Identify which cell holds the provided text, then report its (X, Y) central coordinate. 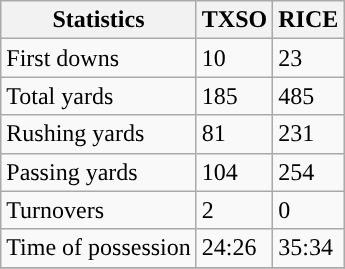
Time of possession (99, 248)
185 (234, 96)
10 (234, 58)
35:34 (308, 248)
81 (234, 134)
Total yards (99, 96)
Rushing yards (99, 134)
2 (234, 210)
0 (308, 210)
104 (234, 172)
231 (308, 134)
Turnovers (99, 210)
485 (308, 96)
First downs (99, 58)
TXSO (234, 20)
254 (308, 172)
Passing yards (99, 172)
24:26 (234, 248)
RICE (308, 20)
Statistics (99, 20)
23 (308, 58)
